Identify which cell holds the provided text, then report its [x, y] central coordinate. 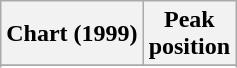
Chart (1999) [72, 34]
Peakposition [189, 34]
